Determine the (X, Y) coordinate at the center of the cell enclosing the given text.  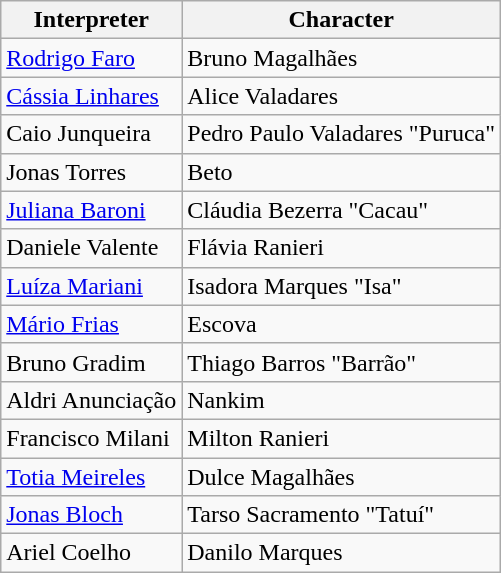
Juliana Baroni (92, 210)
Milton Ranieri (342, 438)
Nankim (342, 400)
Character (342, 20)
Danilo Marques (342, 553)
Francisco Milani (92, 438)
Jonas Bloch (92, 515)
Jonas Torres (92, 172)
Mário Frias (92, 324)
Totia Meireles (92, 477)
Luíza Mariani (92, 286)
Rodrigo Faro (92, 58)
Dulce Magalhães (342, 477)
Flávia Ranieri (342, 248)
Beto (342, 172)
Alice Valadares (342, 96)
Bruno Magalhães (342, 58)
Tarso Sacramento "Tatuí" (342, 515)
Isadora Marques "Isa" (342, 286)
Interpreter (92, 20)
Thiago Barros "Barrão" (342, 362)
Ariel Coelho (92, 553)
Cláudia Bezerra "Cacau" (342, 210)
Cássia Linhares (92, 96)
Escova (342, 324)
Pedro Paulo Valadares "Puruca" (342, 134)
Caio Junqueira (92, 134)
Daniele Valente (92, 248)
Bruno Gradim (92, 362)
Aldri Anunciação (92, 400)
